Identify which cell holds the provided text, then report its (X, Y) central coordinate. 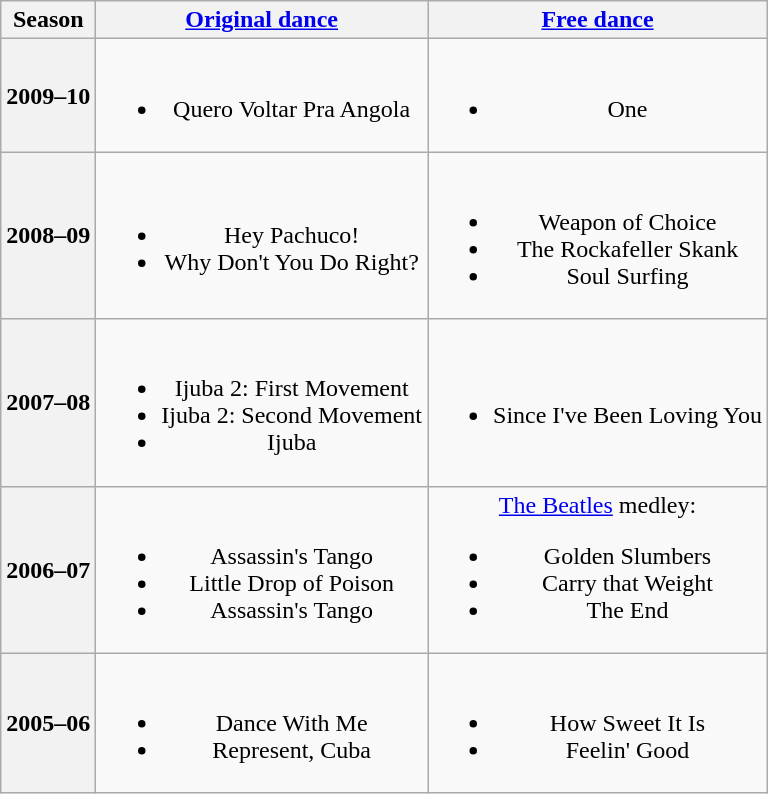
Ijuba 2: First MovementIjuba 2: Second MovementIjuba (262, 402)
Quero Voltar Pra Angola (262, 96)
2007–08 (48, 402)
2009–10 (48, 96)
One (598, 96)
How Sweet It IsFeelin' Good (598, 723)
2008–09 (48, 236)
Hey Pachuco! Why Don't You Do Right? (262, 236)
Season (48, 20)
Weapon of ChoiceThe Rockafeller SkankSoul Surfing (598, 236)
Original dance (262, 20)
Dance With Me Represent, Cuba (262, 723)
The Beatles medley:Golden SlumbersCarry that WeightThe End (598, 570)
2006–07 (48, 570)
2005–06 (48, 723)
Assassin's Tango Little Drop of Poison Assassin's Tango (262, 570)
Free dance (598, 20)
Since I've Been Loving You (598, 402)
